Identify which cell holds the provided text, then report its (x, y) central coordinate. 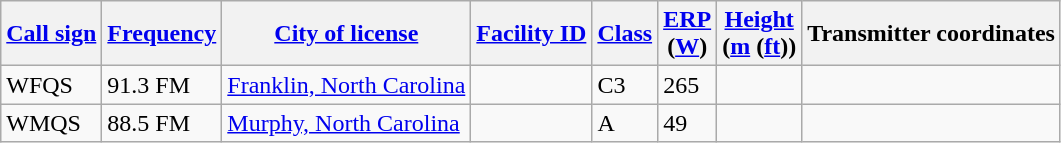
49 (688, 123)
C3 (625, 85)
A (625, 123)
Frequency (162, 34)
88.5 FM (162, 123)
WFQS (52, 85)
Transmitter coordinates (932, 34)
Facility ID (532, 34)
Call sign (52, 34)
91.3 FM (162, 85)
Franklin, North Carolina (346, 85)
265 (688, 85)
Height(m (ft)) (760, 34)
Murphy, North Carolina (346, 123)
City of license (346, 34)
WMQS (52, 123)
ERP(W) (688, 34)
Class (625, 34)
